Pinpoint the cell where the given text exists, returning its (X, Y) midpoint coordinate. 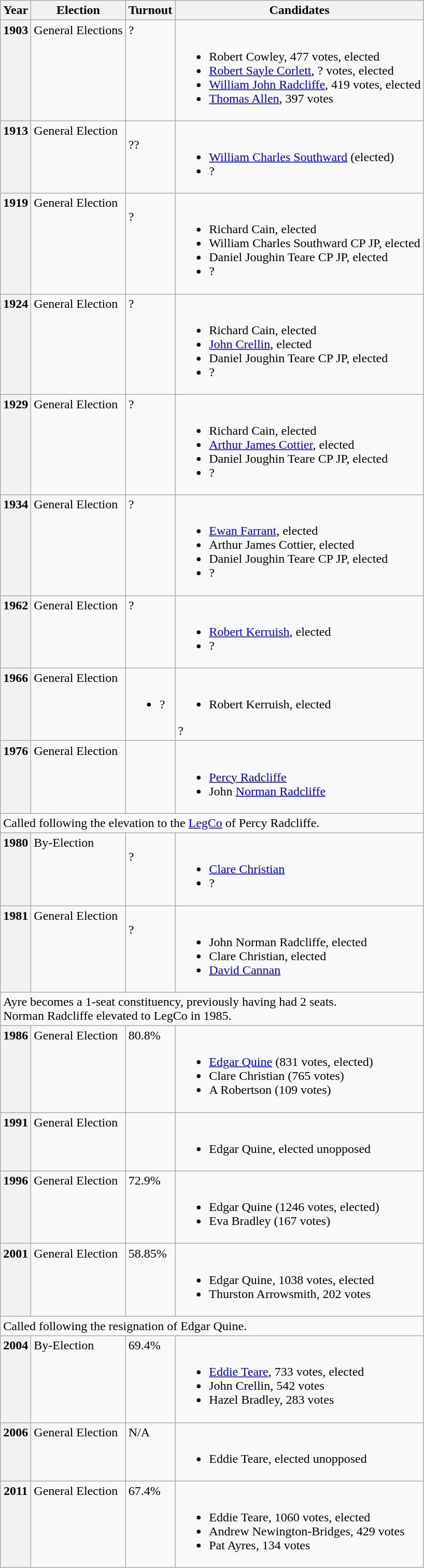
1934 (16, 545)
Richard Cain, electedJohn Crellin, electedDaniel Joughin Teare CP JP, elected? (300, 344)
N/A (150, 1452)
80.8% (150, 1070)
Called following the resignation of Edgar Quine. (212, 1326)
1913 (16, 157)
Called following the elevation to the LegCo of Percy Radcliffe. (212, 823)
Percy RadcliffeJohn Norman Radcliffe (300, 777)
1991 (16, 1142)
1903 (16, 70)
Eddie Teare, 1060 votes, electedAndrew Newington-Bridges, 429 votesPat Ayres, 134 votes (300, 1524)
58.85% (150, 1280)
1976 (16, 777)
1962 (16, 632)
Edgar Quine, elected unopposed (300, 1142)
69.4% (150, 1379)
Edgar Quine (1246 votes, elected)Eva Bradley (167 votes) (300, 1207)
1980 (16, 869)
Eddie Teare, 733 votes, electedJohn Crellin, 542 votesHazel Bradley, 283 votes (300, 1379)
1966 (16, 704)
2011 (16, 1524)
Edgar Quine, 1038 votes, electedThurston Arrowsmith, 202 votes (300, 1280)
Edgar Quine (831 votes, elected)Clare Christian (765 votes)A Robertson (109 votes) (300, 1070)
Turnout (150, 10)
1929 (16, 445)
Ayre becomes a 1-seat constituency, previously having had 2 seats.Norman Radcliffe elevated to LegCo in 1985. (212, 1009)
2006 (16, 1452)
1986 (16, 1070)
Clare Christian? (300, 869)
1924 (16, 344)
1919 (16, 244)
Ewan Farrant, electedArthur James Cottier, electedDaniel Joughin Teare CP JP, elected? (300, 545)
?? (150, 157)
67.4% (150, 1524)
Candidates (300, 10)
1981 (16, 949)
Richard Cain, electedArthur James Cottier, electedDaniel Joughin Teare CP JP, elected? (300, 445)
Richard Cain, electedWilliam Charles Southward CP JP, electedDaniel Joughin Teare CP JP, elected? (300, 244)
2004 (16, 1379)
Election (78, 10)
John Norman Radcliffe, electedClare Christian, electedDavid Cannan (300, 949)
1996 (16, 1207)
General Elections (78, 70)
William Charles Southward (elected)? (300, 157)
Year (16, 10)
Eddie Teare, elected unopposed (300, 1452)
72.9% (150, 1207)
Robert Cowley, 477 votes, electedRobert Sayle Corlett, ? votes, electedWilliam John Radcliffe, 419 votes, electedThomas Allen, 397 votes (300, 70)
2001 (16, 1280)
